Capture the cell that displays the provided text and extract its (X, Y) central coordinate. 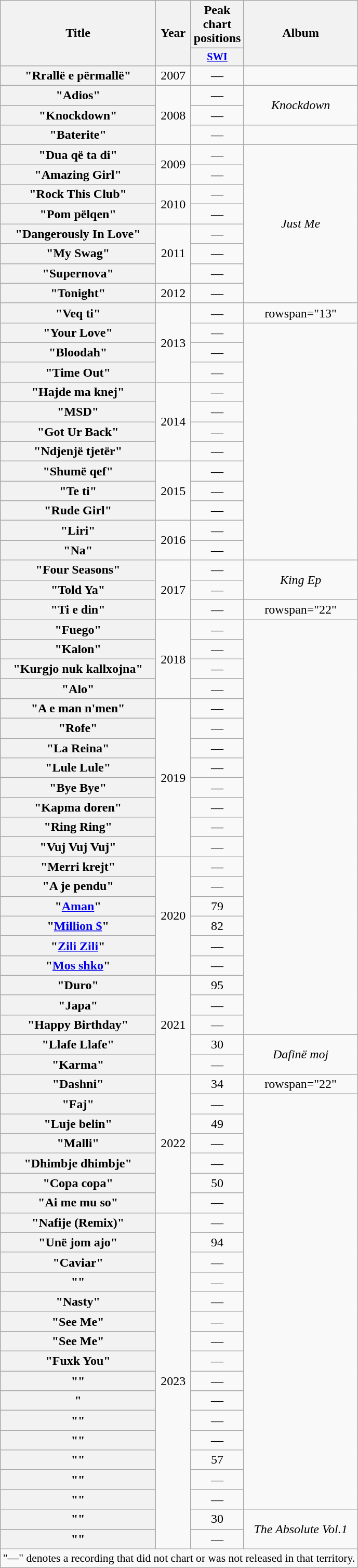
"Japa" (78, 1005)
"Zili Zili" (78, 946)
"A e man n'men" (78, 708)
"Pom pëlqen" (78, 214)
"Four Seasons" (78, 570)
2013 (173, 342)
2023 (173, 1381)
50 (217, 1183)
Year (173, 33)
"Kurgjo nuk kallxojna" (78, 669)
"Rude Girl" (78, 511)
Dafinë moj (300, 1055)
57 (217, 1460)
2010 (173, 204)
2020 (173, 916)
2009 (173, 165)
"Llafe Llafe" (78, 1045)
"Unë jom ajo" (78, 1242)
"Bye Bye" (78, 788)
"Happy Birthday" (78, 1025)
"Malli" (78, 1144)
95 (217, 985)
The Absolute Vol.1 (300, 1529)
SWI (217, 57)
2016 (173, 540)
"Million $" (78, 926)
"Luje belin" (78, 1124)
"Vuj Vuj Vuj" (78, 847)
"Dua që ta di" (78, 155)
"Copa copa" (78, 1183)
"Adios" (78, 96)
"Mos shko" (78, 965)
"Liri" (78, 530)
"Lule Lule" (78, 768)
2018 (173, 659)
rowspan="13" (300, 313)
"Kalon" (78, 649)
"Alo" (78, 688)
"Fuxk You" (78, 1361)
2019 (173, 777)
2021 (173, 1025)
94 (217, 1242)
"Got Ur Back" (78, 432)
2007 (173, 75)
"Rrallë e përmallë" (78, 75)
"MSD" (78, 412)
Title (78, 33)
"Told Ya" (78, 590)
"Shumë qef" (78, 471)
"Fuego" (78, 629)
79 (217, 906)
"Aman" (78, 906)
2017 (173, 590)
"Hajde ma knej" (78, 392)
"Rofe" (78, 728)
"Ti e din" (78, 609)
2015 (173, 491)
"Veq ti" (78, 313)
49 (217, 1124)
"Dashni" (78, 1084)
"Ai me mu so" (78, 1203)
"Dangerously In Love" (78, 234)
"Nasty" (78, 1301)
"Knockdown" (78, 115)
"Dhimbje dhimbje" (78, 1163)
"Merri krejt" (78, 867)
"Caviar" (78, 1262)
"—" denotes a recording that did not chart or was not released in that territory. (179, 1558)
King Ep (300, 580)
"A je pendu" (78, 886)
"Karma" (78, 1065)
"Amazing Girl" (78, 175)
"Te ti" (78, 491)
2022 (173, 1144)
"Faj" (78, 1104)
Album (300, 33)
"Time Out" (78, 372)
"Supernova" (78, 273)
"Bloodah" (78, 352)
"Na" (78, 550)
"Rock This Club" (78, 194)
"Duro" (78, 985)
34 (217, 1084)
"La Reina" (78, 748)
"Baterite" (78, 135)
"Kapma doren" (78, 807)
Peakchartpositions (217, 24)
"Ndjenjë tjetër" (78, 451)
"Tonight" (78, 293)
Just Me (300, 224)
" (78, 1401)
2014 (173, 421)
"Ring Ring" (78, 827)
"Nafije (Remix)" (78, 1222)
"Your Love" (78, 333)
Knockdown (300, 105)
2012 (173, 293)
"My Swag" (78, 254)
82 (217, 926)
2011 (173, 254)
2008 (173, 115)
